Detect which cell encompasses the target text, then output its [x, y] center coordinate. 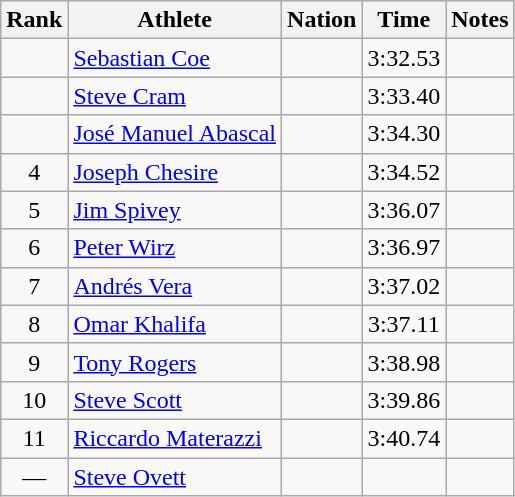
Riccardo Materazzi [175, 438]
3:37.02 [404, 286]
3:38.98 [404, 362]
Rank [34, 20]
10 [34, 400]
Tony Rogers [175, 362]
3:34.52 [404, 172]
Andrés Vera [175, 286]
Nation [322, 20]
— [34, 477]
3:37.11 [404, 324]
Time [404, 20]
4 [34, 172]
6 [34, 248]
5 [34, 210]
Sebastian Coe [175, 58]
Athlete [175, 20]
3:40.74 [404, 438]
3:39.86 [404, 400]
8 [34, 324]
7 [34, 286]
Joseph Chesire [175, 172]
3:32.53 [404, 58]
Steve Cram [175, 96]
3:36.07 [404, 210]
3:33.40 [404, 96]
11 [34, 438]
9 [34, 362]
José Manuel Abascal [175, 134]
3:36.97 [404, 248]
3:34.30 [404, 134]
Notes [480, 20]
Jim Spivey [175, 210]
Steve Scott [175, 400]
Steve Ovett [175, 477]
Peter Wirz [175, 248]
Omar Khalifa [175, 324]
